Pinpoint the cell where the given text exists, returning its [X, Y] midpoint coordinate. 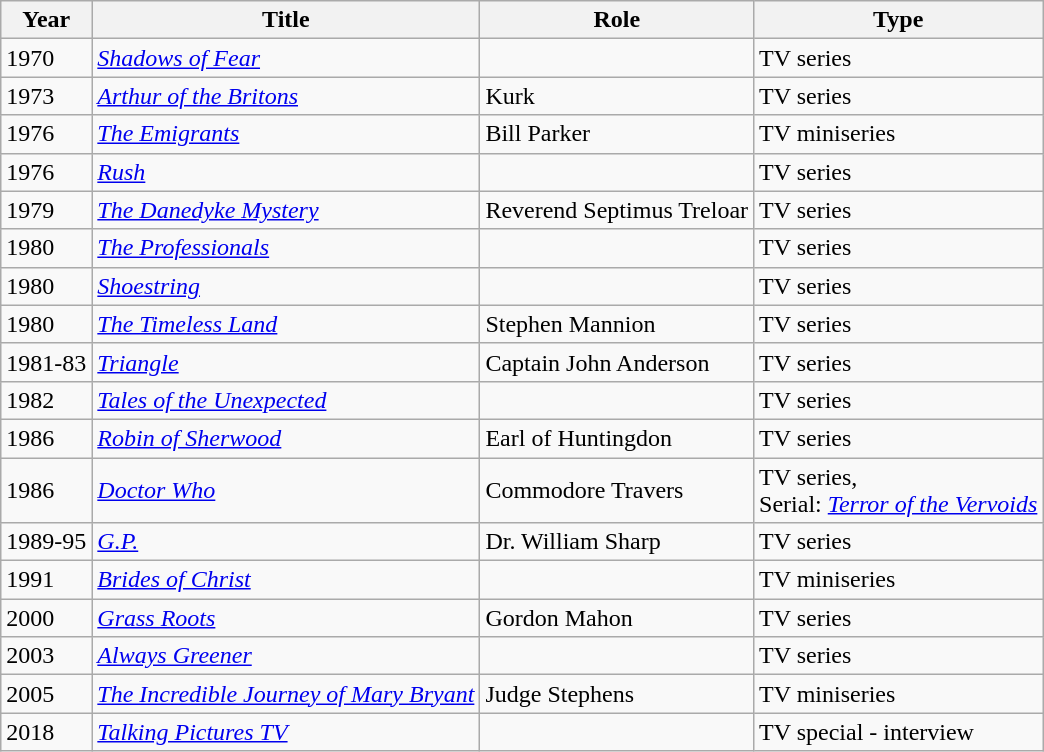
Brides of Christ [286, 580]
Role [617, 20]
1981-83 [46, 362]
Title [286, 20]
Gordon Mahon [617, 618]
TV series,Serial: Terror of the Vervoids [898, 490]
Commodore Travers [617, 490]
The Timeless Land [286, 324]
Type [898, 20]
Grass Roots [286, 618]
Stephen Mannion [617, 324]
Year [46, 20]
Rush [286, 172]
Talking Pictures TV [286, 732]
Judge Stephens [617, 694]
Shoestring [286, 286]
Robin of Sherwood [286, 438]
2003 [46, 656]
Tales of the Unexpected [286, 400]
G.P. [286, 542]
1970 [46, 58]
Bill Parker [617, 134]
Dr. William Sharp [617, 542]
2018 [46, 732]
1973 [46, 96]
Earl of Huntingdon [617, 438]
1989-95 [46, 542]
TV special - interview [898, 732]
Always Greener [286, 656]
The Emigrants [286, 134]
1982 [46, 400]
2005 [46, 694]
2000 [46, 618]
The Professionals [286, 248]
The Danedyke Mystery [286, 210]
Captain John Anderson [617, 362]
Doctor Who [286, 490]
Reverend Septimus Treloar [617, 210]
Arthur of the Britons [286, 96]
1991 [46, 580]
Triangle [286, 362]
The Incredible Journey of Mary Bryant [286, 694]
1979 [46, 210]
Shadows of Fear [286, 58]
Kurk [617, 96]
